Locate the cell with the specified text and output its (X, Y) center coordinate. 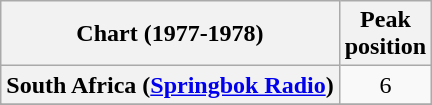
Chart (1977-1978) (170, 34)
Peakposition (385, 34)
South Africa (Springbok Radio) (170, 85)
6 (385, 85)
